Return the [x, y] coordinate for the center point of the cell that contains the specified text.  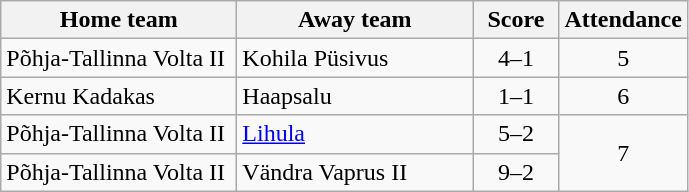
7 [623, 153]
1–1 [516, 96]
Kernu Kadakas [119, 96]
5–2 [516, 134]
4–1 [516, 58]
Away team [355, 20]
9–2 [516, 172]
Score [516, 20]
6 [623, 96]
Attendance [623, 20]
Home team [119, 20]
Lihula [355, 134]
5 [623, 58]
Vändra Vaprus II [355, 172]
Kohila Püsivus [355, 58]
Haapsalu [355, 96]
